Capture the cell that displays the provided text and extract its [x, y] central coordinate. 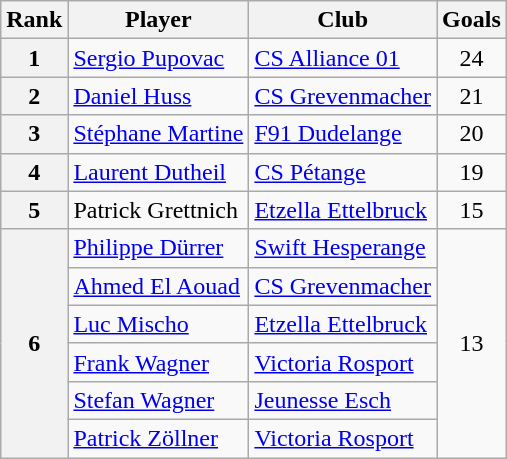
Club [343, 20]
CS Alliance 01 [343, 58]
Ahmed El Aouad [158, 286]
Jeunesse Esch [343, 400]
Luc Mischo [158, 324]
Stéphane Martine [158, 134]
21 [472, 96]
3 [34, 134]
Philippe Dürrer [158, 248]
Patrick Zöllner [158, 438]
Stefan Wagner [158, 400]
4 [34, 172]
CS Pétange [343, 172]
15 [472, 210]
24 [472, 58]
Frank Wagner [158, 362]
13 [472, 343]
5 [34, 210]
Daniel Huss [158, 96]
1 [34, 58]
Goals [472, 20]
Swift Hesperange [343, 248]
F91 Dudelange [343, 134]
Rank [34, 20]
Laurent Dutheil [158, 172]
Patrick Grettnich [158, 210]
6 [34, 343]
19 [472, 172]
Sergio Pupovac [158, 58]
Player [158, 20]
20 [472, 134]
2 [34, 96]
